Provide the (x, y) coordinate of the cell's center where the given text is located.  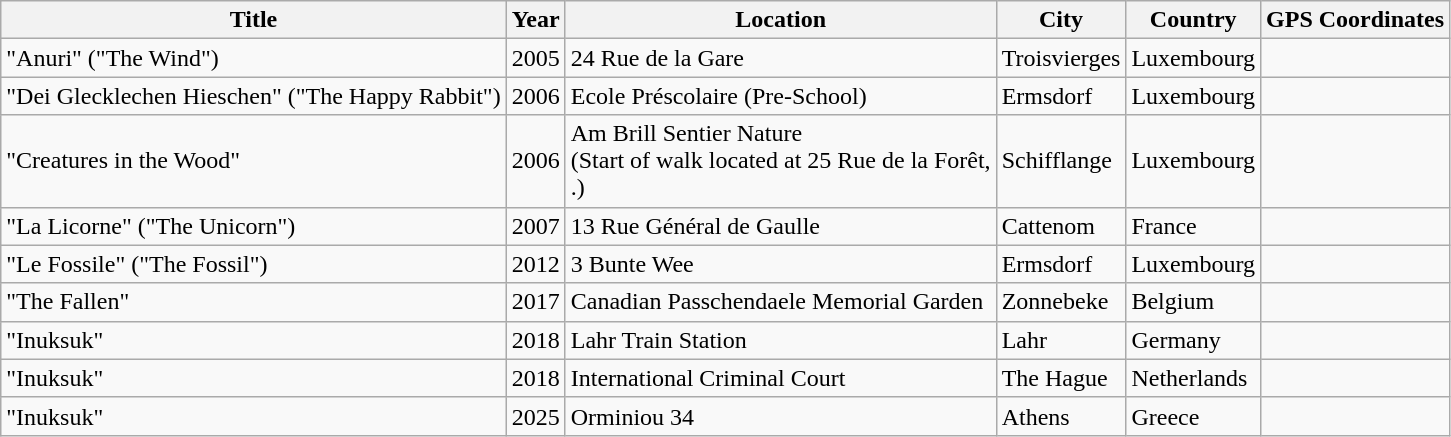
Lahr (1061, 340)
Greece (1194, 416)
Canadian Passchendaele Memorial Garden (780, 302)
The Hague (1061, 378)
Schifflange (1061, 161)
Lahr Train Station (780, 340)
2012 (536, 264)
France (1194, 226)
Troisvierges (1061, 58)
2025 (536, 416)
Netherlands (1194, 378)
24 Rue de la Gare (780, 58)
GPS Coordinates (1356, 20)
Orminiou 34 (780, 416)
Year (536, 20)
"Anuri" ("The Wind") (254, 58)
2017 (536, 302)
Cattenom (1061, 226)
"Creatures in the Wood" (254, 161)
Germany (1194, 340)
13 Rue Général de Gaulle (780, 226)
Athens (1061, 416)
"Dei Glecklechen Hieschen" ("The Happy Rabbit") (254, 96)
Country (1194, 20)
2007 (536, 226)
Belgium (1194, 302)
"La Licorne" ("The Unicorn") (254, 226)
"The Fallen" (254, 302)
Title (254, 20)
"Le Fossile" ("The Fossil") (254, 264)
International Criminal Court (780, 378)
3 Bunte Wee (780, 264)
City (1061, 20)
Ecole Préscolaire (Pre-School) (780, 96)
Location (780, 20)
Am Brill Sentier Nature(Start of walk located at 25 Rue de la Forêt,.) (780, 161)
2005 (536, 58)
Zonnebeke (1061, 302)
